Detect which cell encompasses the target text, then output its (x, y) center coordinate. 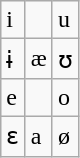
ø (65, 136)
o (65, 97)
ɨ (14, 59)
a (38, 136)
ɛ (14, 136)
æ (38, 59)
e (14, 97)
ʊ (65, 59)
i (14, 20)
u (65, 20)
